Return the (X, Y) coordinate for the center point of the cell that contains the specified text.  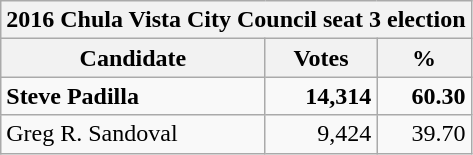
14,314 (321, 96)
Votes (321, 58)
Steve Padilla (133, 96)
2016 Chula Vista City Council seat 3 election (236, 20)
9,424 (321, 134)
Greg R. Sandoval (133, 134)
% (424, 58)
60.30 (424, 96)
Candidate (133, 58)
39.70 (424, 134)
